Return (X, Y) of the center of cell containing provided text 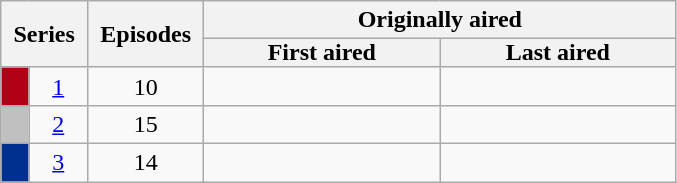
10 (146, 86)
1 (58, 86)
15 (146, 124)
Originally aired (440, 20)
2 (58, 124)
First aired (322, 53)
14 (146, 162)
3 (58, 162)
Last aired (558, 53)
Episodes (146, 34)
Series (44, 34)
